Determine the (x, y) coordinate at the center of the cell enclosing the given text.  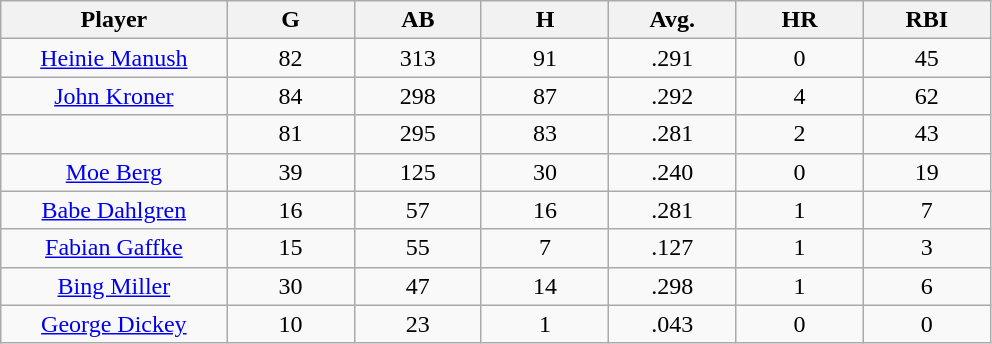
AB (418, 20)
6 (926, 286)
14 (544, 286)
George Dickey (114, 324)
19 (926, 172)
62 (926, 96)
23 (418, 324)
.127 (672, 248)
313 (418, 58)
.298 (672, 286)
84 (290, 96)
Player (114, 20)
Avg. (672, 20)
295 (418, 134)
.043 (672, 324)
.292 (672, 96)
Bing Miller (114, 286)
.240 (672, 172)
91 (544, 58)
10 (290, 324)
Babe Dahlgren (114, 210)
G (290, 20)
2 (800, 134)
82 (290, 58)
Heinie Manush (114, 58)
55 (418, 248)
57 (418, 210)
John Kroner (114, 96)
125 (418, 172)
83 (544, 134)
43 (926, 134)
81 (290, 134)
Moe Berg (114, 172)
4 (800, 96)
RBI (926, 20)
3 (926, 248)
HR (800, 20)
H (544, 20)
15 (290, 248)
87 (544, 96)
298 (418, 96)
Fabian Gaffke (114, 248)
47 (418, 286)
39 (290, 172)
.291 (672, 58)
45 (926, 58)
